For the text-containing cell, return its midpoint in [X, Y] coordinate format. 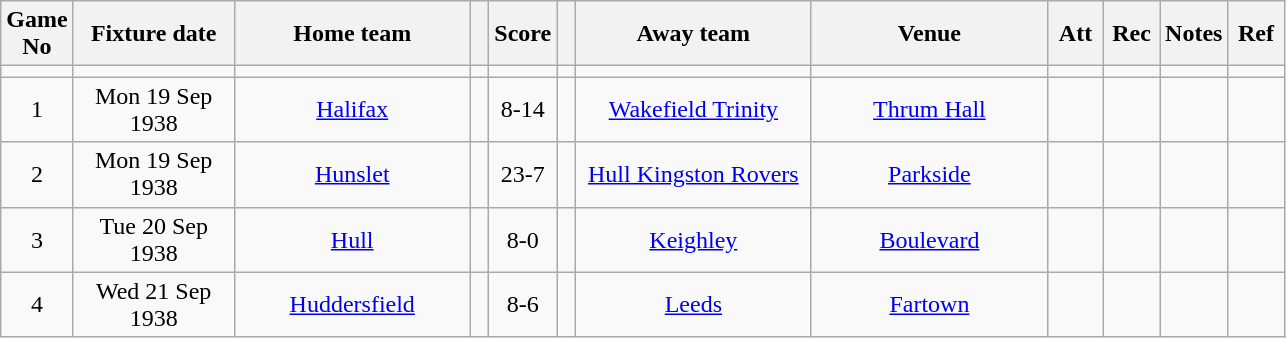
Keighley [693, 240]
Fartown [929, 304]
Parkside [929, 174]
2 [37, 174]
Leeds [693, 304]
Huddersfield [352, 304]
Boulevard [929, 240]
Away team [693, 34]
8-6 [523, 304]
3 [37, 240]
1 [37, 110]
Rec [1132, 34]
Wed 21 Sep 1938 [154, 304]
Hull [352, 240]
Home team [352, 34]
Hull Kingston Rovers [693, 174]
Ref [1256, 34]
Thrum Hall [929, 110]
Venue [929, 34]
Notes [1194, 34]
Fixture date [154, 34]
23-7 [523, 174]
Score [523, 34]
Att [1075, 34]
Hunslet [352, 174]
Game No [37, 34]
4 [37, 304]
Wakefield Trinity [693, 110]
8-14 [523, 110]
Tue 20 Sep 1938 [154, 240]
8-0 [523, 240]
Halifax [352, 110]
